Return [X, Y] of the center of cell containing provided text 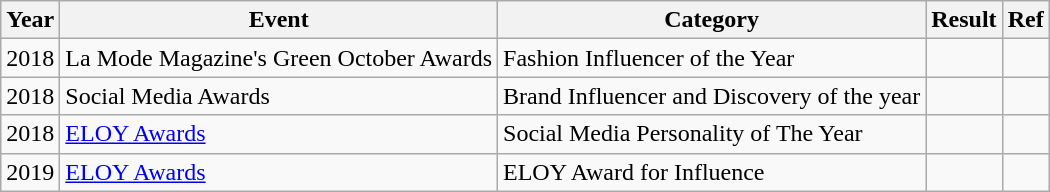
Result [964, 20]
Category [712, 20]
Year [30, 20]
Event [279, 20]
Brand Influencer and Discovery of the year [712, 96]
Social Media Personality of The Year [712, 134]
Social Media Awards [279, 96]
Ref [1026, 20]
La Mode Magazine's Green October Awards [279, 58]
2019 [30, 172]
Fashion Influencer of the Year [712, 58]
ELOY Award for Influence [712, 172]
